Pinpoint the cell where the given text exists, returning its (X, Y) midpoint coordinate. 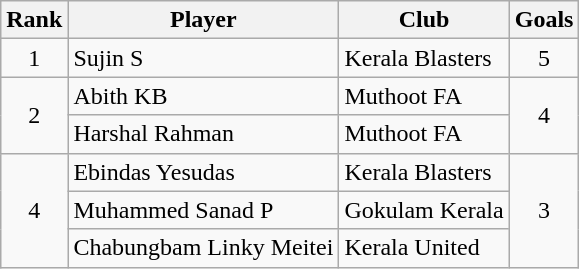
Ebindas Yesudas (204, 172)
Abith KB (204, 96)
2 (34, 115)
Harshal Rahman (204, 134)
3 (544, 210)
Goals (544, 20)
Club (424, 20)
Kerala United (424, 248)
5 (544, 58)
Sujin S (204, 58)
Player (204, 20)
Muhammed Sanad P (204, 210)
Rank (34, 20)
Gokulam Kerala (424, 210)
1 (34, 58)
Chabungbam Linky Meitei (204, 248)
